Find where the given text appears and provide that cell's center as (X, Y) coordinate. 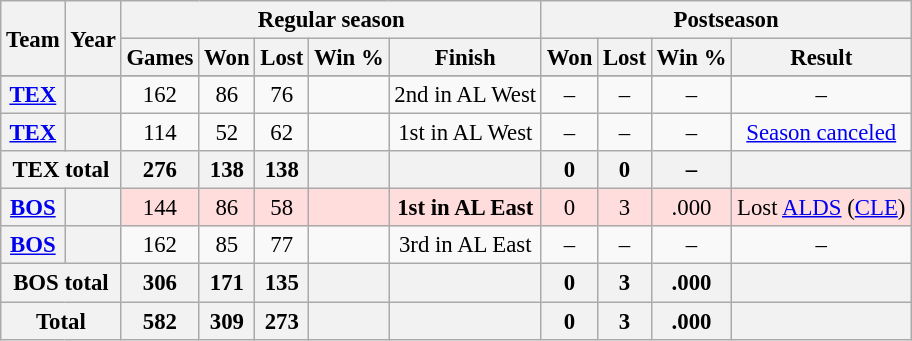
3rd in AL East (465, 245)
Total (61, 321)
Lost ALDS (CLE) (822, 208)
Team (33, 38)
Result (822, 58)
Finish (465, 58)
273 (282, 321)
62 (282, 133)
52 (227, 133)
135 (282, 283)
Season canceled (822, 133)
1st in AL East (465, 208)
Games (160, 58)
77 (282, 245)
1st in AL West (465, 133)
171 (227, 283)
TEX total (61, 170)
58 (282, 208)
76 (282, 95)
85 (227, 245)
582 (160, 321)
Regular season (331, 20)
144 (160, 208)
2nd in AL West (465, 95)
Year (93, 38)
BOS total (61, 283)
306 (160, 283)
276 (160, 170)
Postseason (726, 20)
309 (227, 321)
114 (160, 133)
